Output the [X, Y] coordinate of the center of the cell containing the given text.  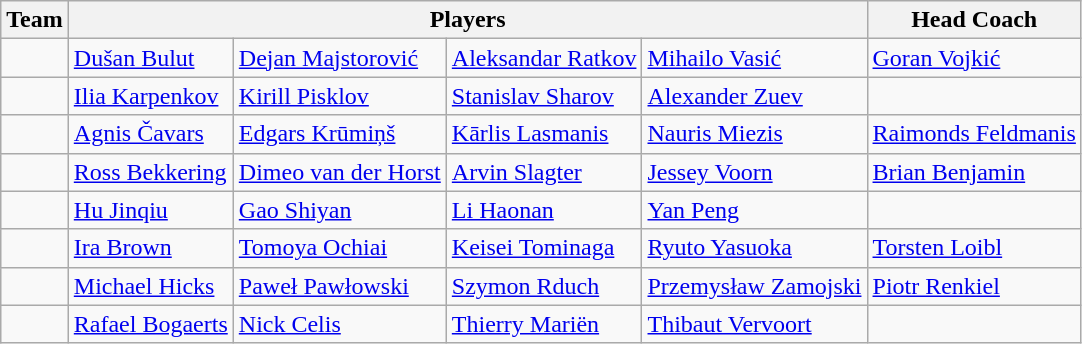
Goran Vojkić [974, 58]
Dimeo van der Horst [340, 172]
Ilia Karpenkov [150, 96]
Tomoya Ochiai [340, 248]
Alexander Zuev [754, 96]
Brian Benjamin [974, 172]
Stanislav Sharov [544, 96]
Dušan Bulut [150, 58]
Kārlis Lasmanis [544, 134]
Nauris Miezis [754, 134]
Players [468, 20]
Mihailo Vasić [754, 58]
Arvin Slagter [544, 172]
Ross Bekkering [150, 172]
Agnis Čavars [150, 134]
Edgars Krūmiņš [340, 134]
Gao Shiyan [340, 210]
Nick Celis [340, 324]
Michael Hicks [150, 286]
Jessey Voorn [754, 172]
Przemysław Zamojski [754, 286]
Thibaut Vervoort [754, 324]
Team [35, 20]
Kirill Pisklov [340, 96]
Hu Jinqiu [150, 210]
Head Coach [974, 20]
Ryuto Yasuoka [754, 248]
Piotr Renkiel [974, 286]
Yan Peng [754, 210]
Thierry Mariën [544, 324]
Li Haonan [544, 210]
Paweł Pawłowski [340, 286]
Dejan Majstorović [340, 58]
Raimonds Feldmanis [974, 134]
Ira Brown [150, 248]
Szymon Rduch [544, 286]
Torsten Loibl [974, 248]
Keisei Tominaga [544, 248]
Rafael Bogaerts [150, 324]
Aleksandar Ratkov [544, 58]
